Return the [X, Y] coordinate for the center point of the cell that contains the specified text.  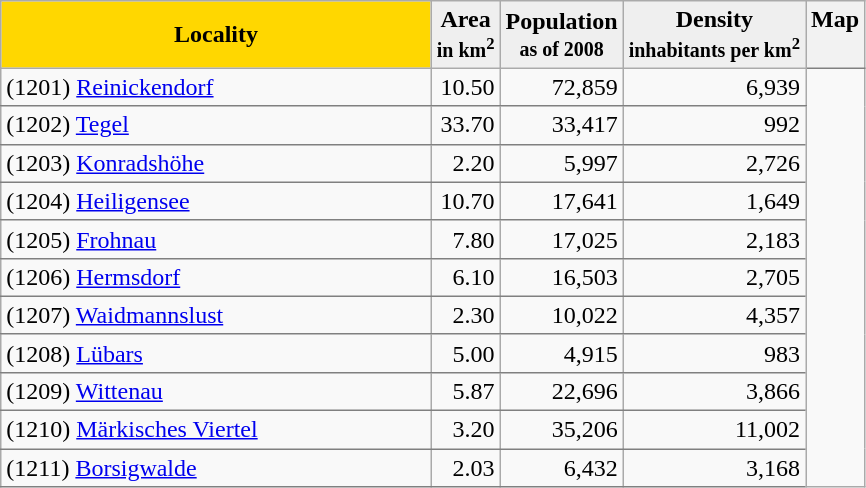
(1206) Hermsdorf [216, 277]
33,417 [562, 125]
(1209) Wittenau [216, 391]
17,025 [562, 239]
72,859 [562, 87]
6.10 [466, 277]
(1201) Reinickendorf [216, 87]
(1204) Heiligensee [216, 201]
10.70 [466, 201]
17,641 [562, 201]
(1205) Frohnau [216, 239]
6,432 [562, 468]
(1210) Märkisches Viertel [216, 430]
5,997 [562, 163]
2,705 [714, 277]
16,503 [562, 277]
Population as of 2008 [562, 34]
2,183 [714, 239]
2,726 [714, 163]
33.70 [466, 125]
Map [836, 34]
(1208) Lübars [216, 353]
(1203) Konradshöhe [216, 163]
Density inhabitants per km2 [714, 34]
1,649 [714, 201]
6,939 [714, 87]
(1202) Tegel [216, 125]
992 [714, 125]
22,696 [562, 391]
10,022 [562, 315]
983 [714, 353]
3,866 [714, 391]
2.03 [466, 468]
Area in km2 [466, 34]
11,002 [714, 430]
3.20 [466, 430]
4,915 [562, 353]
5.87 [466, 391]
2.20 [466, 163]
(1211) Borsigwalde [216, 468]
10.50 [466, 87]
3,168 [714, 468]
(1207) Waidmannslust [216, 315]
Locality [216, 34]
4,357 [714, 315]
35,206 [562, 430]
5.00 [466, 353]
2.30 [466, 315]
7.80 [466, 239]
